Identify which cell holds the provided text, then report its (x, y) central coordinate. 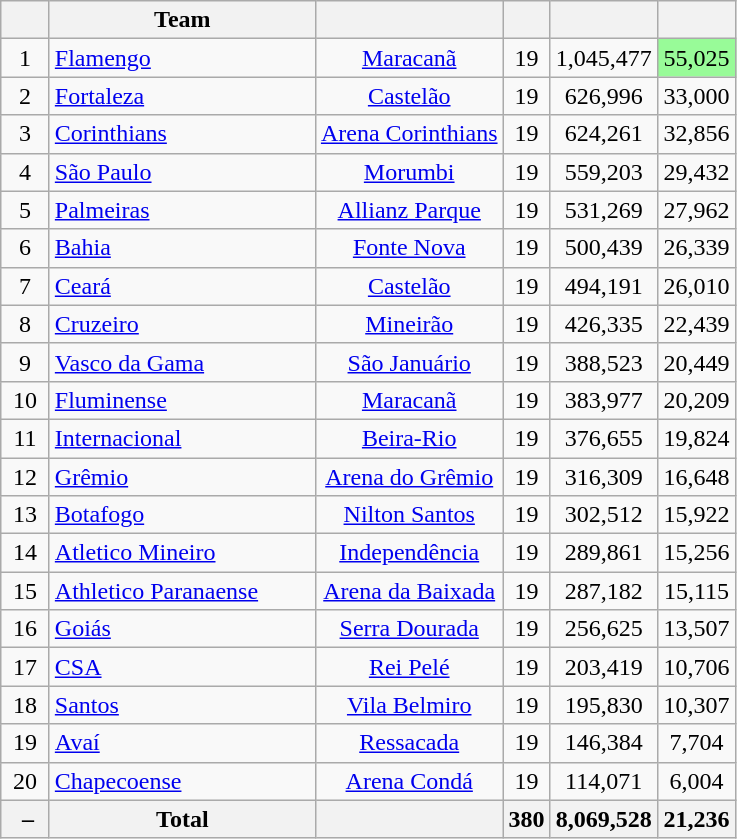
2 (26, 96)
16 (26, 629)
Avaí (182, 743)
Arena Corinthians (409, 134)
1,045,477 (604, 58)
20,449 (696, 362)
32,856 (696, 134)
33,000 (696, 96)
114,071 (604, 781)
Palmeiras (182, 210)
494,191 (604, 286)
500,439 (604, 248)
Independência (409, 553)
São Januário (409, 362)
27,962 (696, 210)
380 (526, 819)
29,432 (696, 172)
Botafogo (182, 515)
624,261 (604, 134)
7,704 (696, 743)
289,861 (604, 553)
195,830 (604, 705)
12 (26, 477)
55,025 (696, 58)
376,655 (604, 438)
426,335 (604, 324)
15,115 (696, 591)
– (26, 819)
302,512 (604, 515)
Vila Belmiro (409, 705)
15,256 (696, 553)
Fonte Nova (409, 248)
Corinthians (182, 134)
Arena Condá (409, 781)
13 (26, 515)
Ceará (182, 286)
22,439 (696, 324)
17 (26, 667)
15,922 (696, 515)
São Paulo (182, 172)
10,706 (696, 667)
626,996 (604, 96)
Vasco da Gama (182, 362)
1 (26, 58)
Goiás (182, 629)
Ressacada (409, 743)
Nilton Santos (409, 515)
7 (26, 286)
Team (182, 20)
531,269 (604, 210)
256,625 (604, 629)
Allianz Parque (409, 210)
Grêmio (182, 477)
Arena do Grêmio (409, 477)
16,648 (696, 477)
Flamengo (182, 58)
20,209 (696, 400)
146,384 (604, 743)
Fortaleza (182, 96)
Santos (182, 705)
5 (26, 210)
Cruzeiro (182, 324)
203,419 (604, 667)
6,004 (696, 781)
388,523 (604, 362)
Rei Pelé (409, 667)
Athletico Paranaense (182, 591)
383,977 (604, 400)
9 (26, 362)
Fluminense (182, 400)
6 (26, 248)
Bahia (182, 248)
Internacional (182, 438)
13,507 (696, 629)
26,010 (696, 286)
10 (26, 400)
18 (26, 705)
19,824 (696, 438)
Total (182, 819)
Morumbi (409, 172)
20 (26, 781)
8,069,528 (604, 819)
3 (26, 134)
287,182 (604, 591)
26,339 (696, 248)
21,236 (696, 819)
11 (26, 438)
4 (26, 172)
Chapecoense (182, 781)
10,307 (696, 705)
Arena da Baixada (409, 591)
Serra Dourada (409, 629)
316,309 (604, 477)
14 (26, 553)
Mineirão (409, 324)
Beira-Rio (409, 438)
8 (26, 324)
CSA (182, 667)
15 (26, 591)
Atletico Mineiro (182, 553)
559,203 (604, 172)
